Output the (x, y) coordinate of the center of the cell containing the given text.  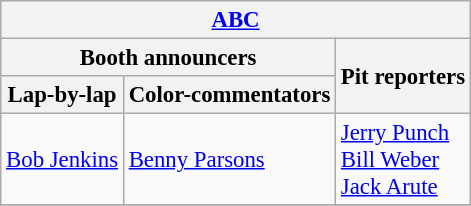
Bob Jenkins (62, 160)
Jerry Punch Bill Weber Jack Arute (404, 160)
Benny Parsons (229, 160)
Booth announcers (168, 58)
ABC (236, 20)
Lap-by-lap (62, 95)
Color-commentators (229, 95)
Pit reporters (404, 76)
